Scan for the cell matching the given text and deliver its [X, Y] coordinate at center. 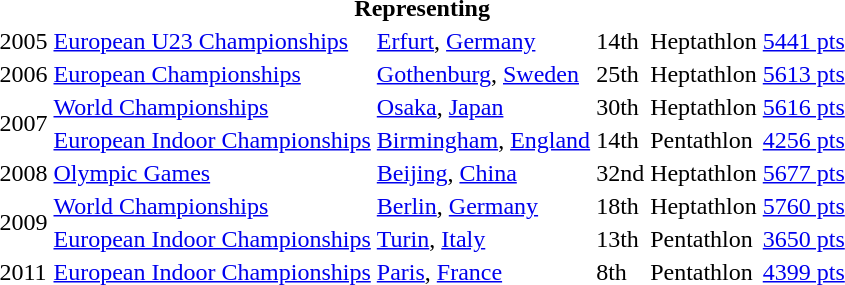
Gothenburg, Sweden [483, 74]
25th [620, 74]
Erfurt, Germany [483, 41]
32nd [620, 173]
European U23 Championships [212, 41]
18th [620, 206]
Birmingham, England [483, 140]
Berlin, Germany [483, 206]
Osaka, Japan [483, 107]
Beijing, China [483, 173]
Olympic Games [212, 173]
Turin, Italy [483, 239]
13th [620, 239]
European Championships [212, 74]
30th [620, 107]
